Output the [x, y] coordinate of the center of the cell containing the given text.  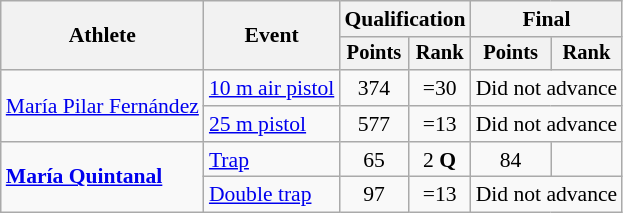
25 m pistol [272, 124]
Event [272, 36]
Final [547, 19]
10 m air pistol [272, 88]
65 [374, 160]
María Quintanal [102, 178]
Athlete [102, 36]
María Pilar Fernández [102, 106]
2 Q [440, 160]
Double trap [272, 195]
Trap [272, 160]
84 [511, 160]
374 [374, 88]
Qualification [404, 19]
577 [374, 124]
97 [374, 195]
=30 [440, 88]
